Scan for the cell matching the given text and deliver its (X, Y) coordinate at center. 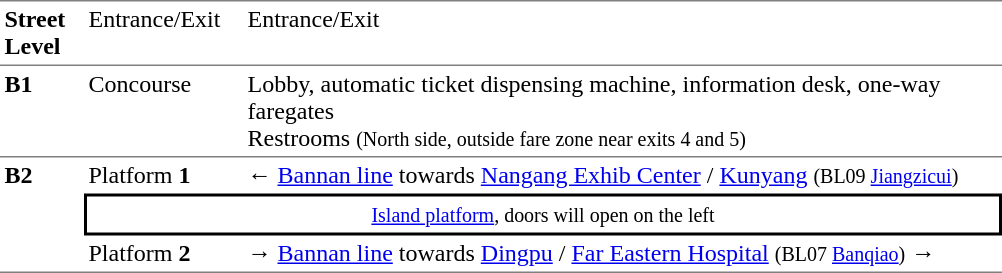
Concourse (164, 112)
Platform 1 (164, 176)
Street Level (42, 33)
← Bannan line towards Nangang Exhib Center / Kunyang (BL09 Jiangzicui) (622, 176)
B1 (42, 112)
Island platform, doors will open on the left (543, 215)
Lobby, automatic ticket dispensing machine, information desk, one-way faregatesRestrooms (North side, outside fare zone near exits 4 and 5) (622, 112)
